Pinpoint the cell where the given text exists, returning its [x, y] midpoint coordinate. 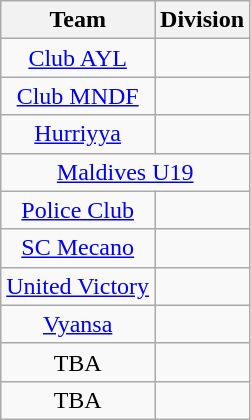
SC Mecano [78, 248]
Hurriyya [78, 134]
Team [78, 20]
Club AYL [78, 58]
United Victory [78, 286]
Police Club [78, 210]
Club MNDF [78, 96]
Division [202, 20]
Maldives U19 [126, 172]
Vyansa [78, 324]
